Identify which cell holds the provided text, then report its (x, y) central coordinate. 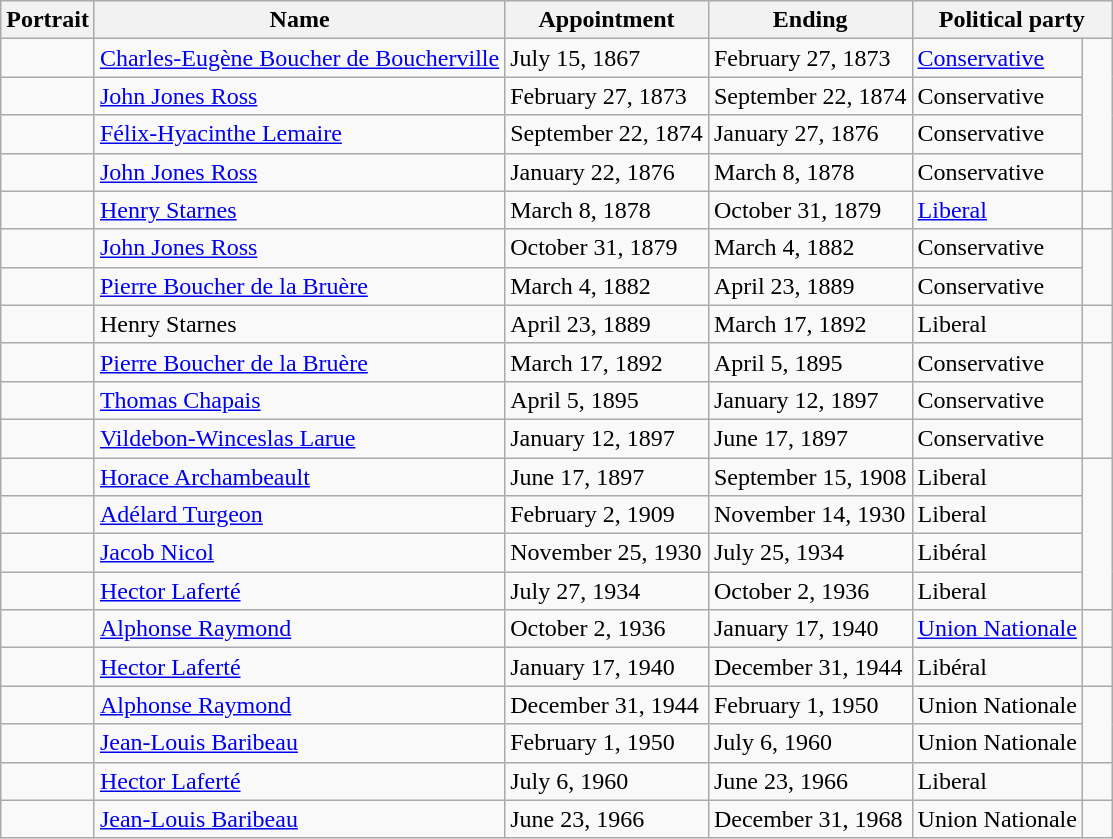
July 25, 1934 (810, 553)
July 15, 1867 (607, 58)
February 2, 1909 (607, 515)
November 14, 1930 (810, 515)
Jacob Nicol (299, 553)
Portrait (48, 20)
Political party (1012, 20)
Adélard Turgeon (299, 515)
December 31, 1968 (810, 819)
Name (299, 20)
November 25, 1930 (607, 553)
Horace Archambeault (299, 477)
September 15, 1908 (810, 477)
July 27, 1934 (607, 591)
Félix-Hyacinthe Lemaire (299, 134)
Charles-Eugène Boucher de Boucherville (299, 58)
Thomas Chapais (299, 400)
January 22, 1876 (607, 172)
Appointment (607, 20)
January 27, 1876 (810, 134)
Ending (810, 20)
Vildebon-Winceslas Larue (299, 438)
